For the text-containing cell, return its midpoint in [X, Y] coordinate format. 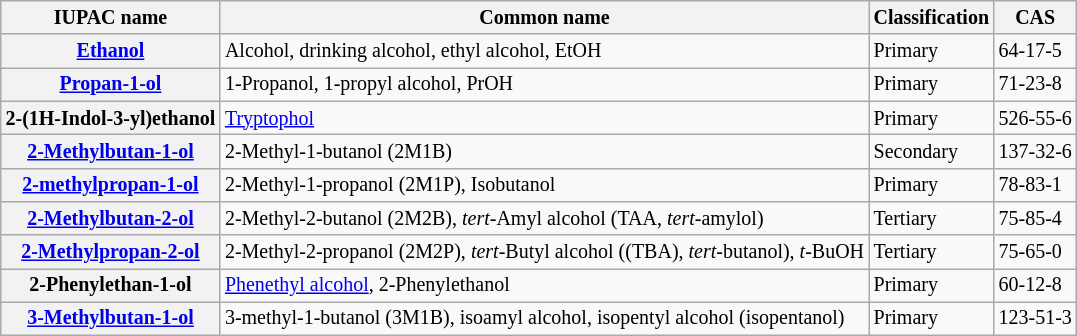
2-Methylpropan-2-ol [110, 252]
2-Methyl-1-butanol (2M1B) [544, 152]
2-(1H-Indol-3-yl)ethanol [110, 118]
Ethanol [110, 52]
Secondary [932, 152]
3-methyl-1-butanol (3M1B), isoamyl alcohol, isopentyl alcohol (isopentanol) [544, 318]
Common name [544, 18]
71-23-8 [1036, 84]
64-17-5 [1036, 52]
3-Methylbutan-1-ol [110, 318]
2-Methylbutan-2-ol [110, 218]
60-12-8 [1036, 286]
78-83-1 [1036, 184]
IUPAC name [110, 18]
Classification [932, 18]
1-Propanol, 1-propyl alcohol, PrOH [544, 84]
2-Methyl-1-propanol (2M1P), Isobutanol [544, 184]
526-55-6 [1036, 118]
2-methylpropan-1-ol [110, 184]
75-65-0 [1036, 252]
137-32-6 [1036, 152]
2-Phenylethan-1-ol [110, 286]
123-51-3 [1036, 318]
2-Methyl-2-propanol (2M2P), tert-Butyl alcohol ((TBA), tert-butanol), t-BuOH [544, 252]
75-85-4 [1036, 218]
Alcohol, drinking alcohol, ethyl alcohol, EtOH [544, 52]
Tryptophol [544, 118]
2-Methyl-2-butanol (2M2B), tert-Amyl alcohol (TAA, tert-amylol) [544, 218]
CAS [1036, 18]
Propan-1-ol [110, 84]
2-Methylbutan-1-ol [110, 152]
Phenethyl alcohol, 2-Phenylethanol [544, 286]
